From the cell containing the given text, extract its center point as [x, y] coordinate. 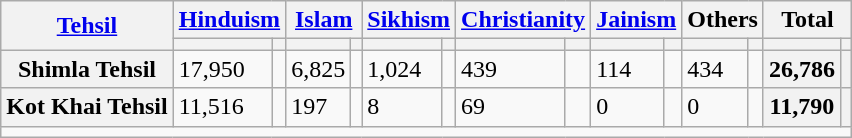
1,024 [402, 69]
11,790 [802, 107]
Islam [324, 20]
Total [807, 20]
Others [723, 20]
197 [318, 107]
Hinduism [229, 20]
6,825 [318, 69]
Shimla Tehsil [87, 69]
114 [628, 69]
439 [510, 69]
Kot Khai Tehsil [87, 107]
69 [510, 107]
Tehsil [87, 26]
26,786 [802, 69]
434 [715, 69]
17,950 [222, 69]
Jainism [636, 20]
11,516 [222, 107]
Sikhism [409, 20]
8 [402, 107]
Christianity [524, 20]
